Return (X, Y) of the center of cell containing provided text 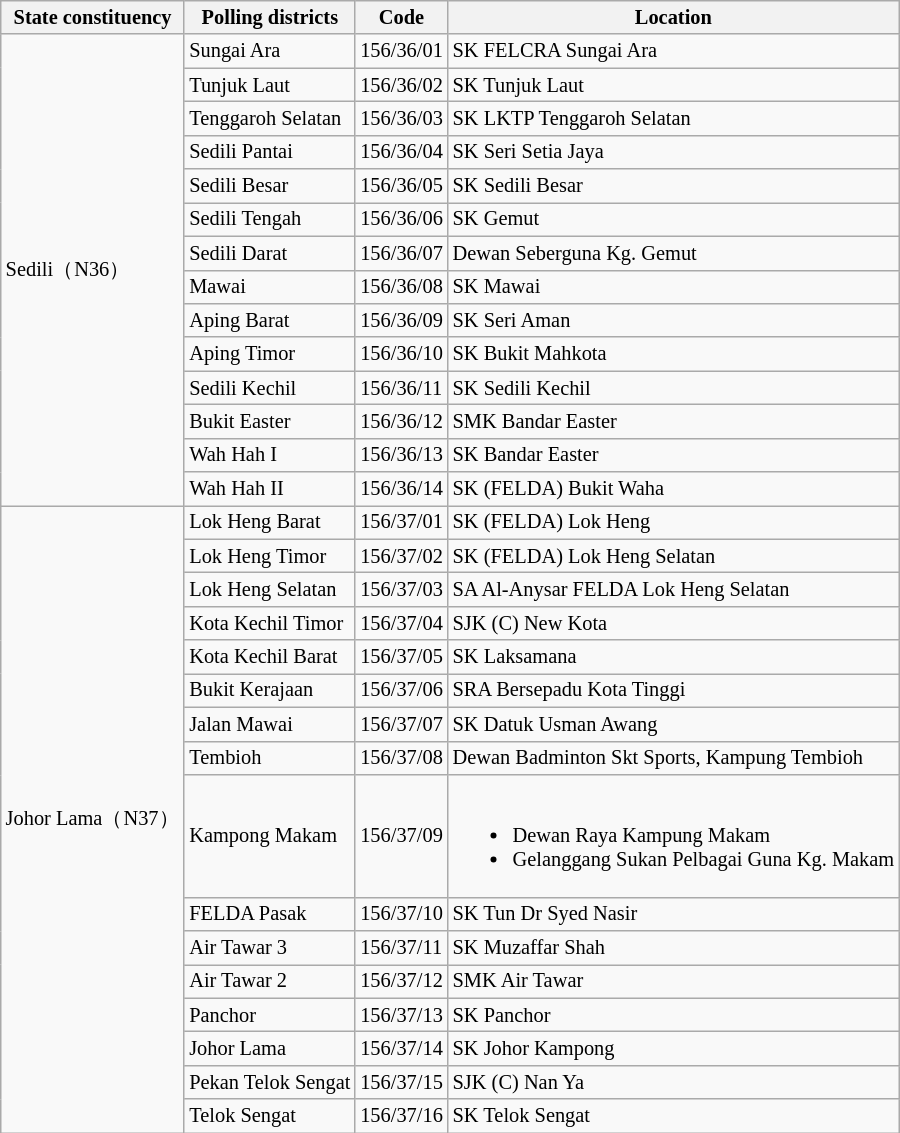
SK FELCRA Sungai Ara (674, 51)
SK Telok Sengat (674, 1116)
Panchor (270, 1015)
156/37/14 (401, 1049)
SK Laksamana (674, 657)
Jalan Mawai (270, 724)
SK Tun Dr Syed Nasir (674, 914)
156/37/05 (401, 657)
156/36/01 (401, 51)
SK (FELDA) Lok Heng (674, 522)
156/36/02 (401, 85)
156/36/10 (401, 354)
156/37/16 (401, 1116)
Wah Hah II (270, 489)
Lok Heng Timor (270, 556)
SMK Air Tawar (674, 981)
SA Al-Anysar FELDA Lok Heng Selatan (674, 589)
156/37/11 (401, 948)
Wah Hah I (270, 455)
156/36/04 (401, 152)
SK Muzaffar Shah (674, 948)
Johor Lama（N37） (93, 818)
Lok Heng Selatan (270, 589)
156/36/08 (401, 287)
SJK (C) New Kota (674, 623)
SK Seri Aman (674, 320)
156/37/10 (401, 914)
Tunjuk Laut (270, 85)
156/37/02 (401, 556)
SK LKTP Tenggaroh Selatan (674, 118)
Dewan Badminton Skt Sports, Kampung Tembioh (674, 758)
SK Tunjuk Laut (674, 85)
156/36/12 (401, 421)
Sedili Tengah (270, 219)
SK Gemut (674, 219)
Aping Timor (270, 354)
Telok Sengat (270, 1116)
Sedili（N36） (93, 270)
SK (FELDA) Bukit Waha (674, 489)
Aping Barat (270, 320)
156/37/12 (401, 981)
SMK Bandar Easter (674, 421)
SK Bukit Mahkota (674, 354)
Sedili Pantai (270, 152)
156/37/03 (401, 589)
SK Sedili Kechil (674, 388)
156/36/07 (401, 253)
SK Bandar Easter (674, 455)
Bukit Kerajaan (270, 690)
SK Datuk Usman Awang (674, 724)
Sedili Darat (270, 253)
SJK (C) Nan Ya (674, 1082)
SK Mawai (674, 287)
Location (674, 17)
Lok Heng Barat (270, 522)
Polling districts (270, 17)
156/36/11 (401, 388)
SK Sedili Besar (674, 186)
Code (401, 17)
SK Seri Setia Jaya (674, 152)
Sungai Ara (270, 51)
156/36/06 (401, 219)
State constituency (93, 17)
Tembioh (270, 758)
Air Tawar 3 (270, 948)
Sedili Kechil (270, 388)
Johor Lama (270, 1049)
156/37/08 (401, 758)
Air Tawar 2 (270, 981)
FELDA Pasak (270, 914)
Tenggaroh Selatan (270, 118)
156/37/01 (401, 522)
156/37/04 (401, 623)
156/36/03 (401, 118)
156/36/14 (401, 489)
SK Johor Kampong (674, 1049)
156/37/06 (401, 690)
Mawai (270, 287)
SRA Bersepadu Kota Tinggi (674, 690)
Sedili Besar (270, 186)
156/36/05 (401, 186)
156/37/15 (401, 1082)
Pekan Telok Sengat (270, 1082)
SK Panchor (674, 1015)
Kampong Makam (270, 835)
SK (FELDA) Lok Heng Selatan (674, 556)
156/36/13 (401, 455)
Dewan Seberguna Kg. Gemut (674, 253)
Kota Kechil Timor (270, 623)
Dewan Raya Kampung MakamGelanggang Sukan Pelbagai Guna Kg. Makam (674, 835)
Bukit Easter (270, 421)
156/37/07 (401, 724)
156/36/09 (401, 320)
Kota Kechil Barat (270, 657)
156/37/13 (401, 1015)
156/37/09 (401, 835)
